Detect which cell encompasses the target text, then output its [X, Y] center coordinate. 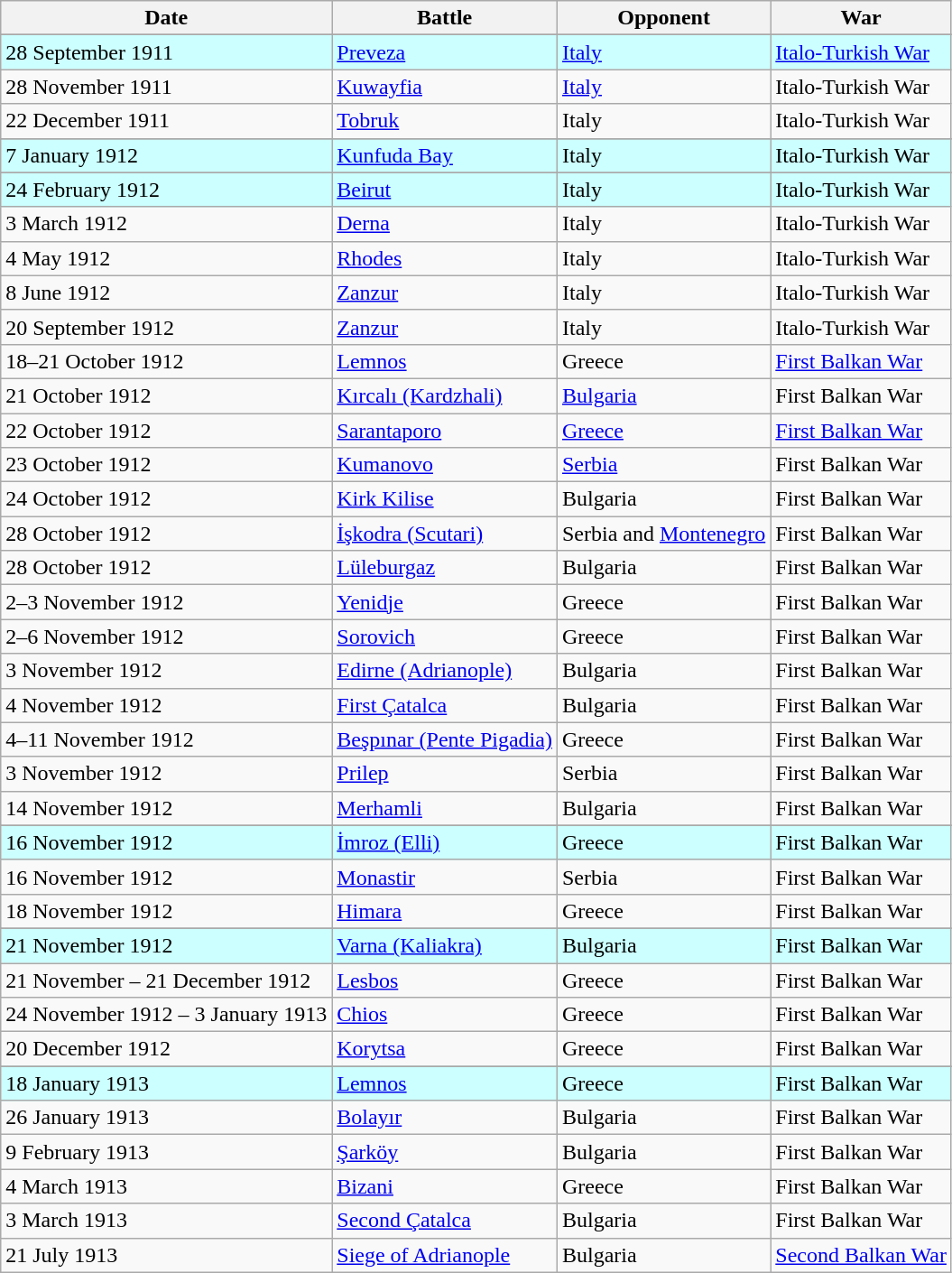
Beşpınar (Pente Pigadia) [445, 739]
Serbia and Montenegro [663, 534]
Sorovich [445, 636]
3 March 1913 [166, 1221]
Preveza [445, 52]
Kumanovo [445, 465]
Sarantaporo [445, 431]
Merhamli [445, 808]
24 October 1912 [166, 499]
Opponent [663, 18]
Kirk Kilise [445, 499]
Beirut [445, 190]
İmroz (Elli) [445, 842]
4 May 1912 [166, 258]
22 December 1911 [166, 121]
War [861, 18]
18 January 1913 [166, 1083]
24 February 1912 [166, 190]
8 June 1912 [166, 293]
Lüleburgaz [445, 568]
Tobruk [445, 121]
Battle [445, 18]
Second Balkan War [861, 1255]
Second Çatalca [445, 1221]
Date [166, 18]
21 November 1912 [166, 945]
9 February 1913 [166, 1152]
Şarköy [445, 1152]
Varna (Kaliakra) [445, 945]
21 October 1912 [166, 395]
Bizani [445, 1186]
Kuwayfia [445, 87]
4 March 1913 [166, 1186]
Rhodes [445, 258]
Korytsa [445, 1049]
4–11 November 1912 [166, 739]
Kırcalı (Kardzhali) [445, 395]
Bolayır [445, 1118]
24 November 1912 – 3 January 1913 [166, 1015]
3 March 1912 [166, 224]
20 December 1912 [166, 1049]
Monastir [445, 877]
28 September 1911 [166, 52]
22 October 1912 [166, 431]
2–6 November 1912 [166, 636]
7 January 1912 [166, 155]
Derna [445, 224]
First Çatalca [445, 705]
20 September 1912 [166, 327]
18–21 October 1912 [166, 361]
21 July 1913 [166, 1255]
Himara [445, 911]
18 November 1912 [166, 911]
14 November 1912 [166, 808]
Prilep [445, 774]
Yenidje [445, 602]
28 November 1911 [166, 87]
İşkodra (Scutari) [445, 534]
Kunfuda Bay [445, 155]
21 November – 21 December 1912 [166, 980]
Siege of Adrianople [445, 1255]
2–3 November 1912 [166, 602]
Lesbos [445, 980]
23 October 1912 [166, 465]
26 January 1913 [166, 1118]
Edirne (Adrianople) [445, 671]
Chios [445, 1015]
4 November 1912 [166, 705]
